From the cell containing the given text, extract its center point as (x, y) coordinate. 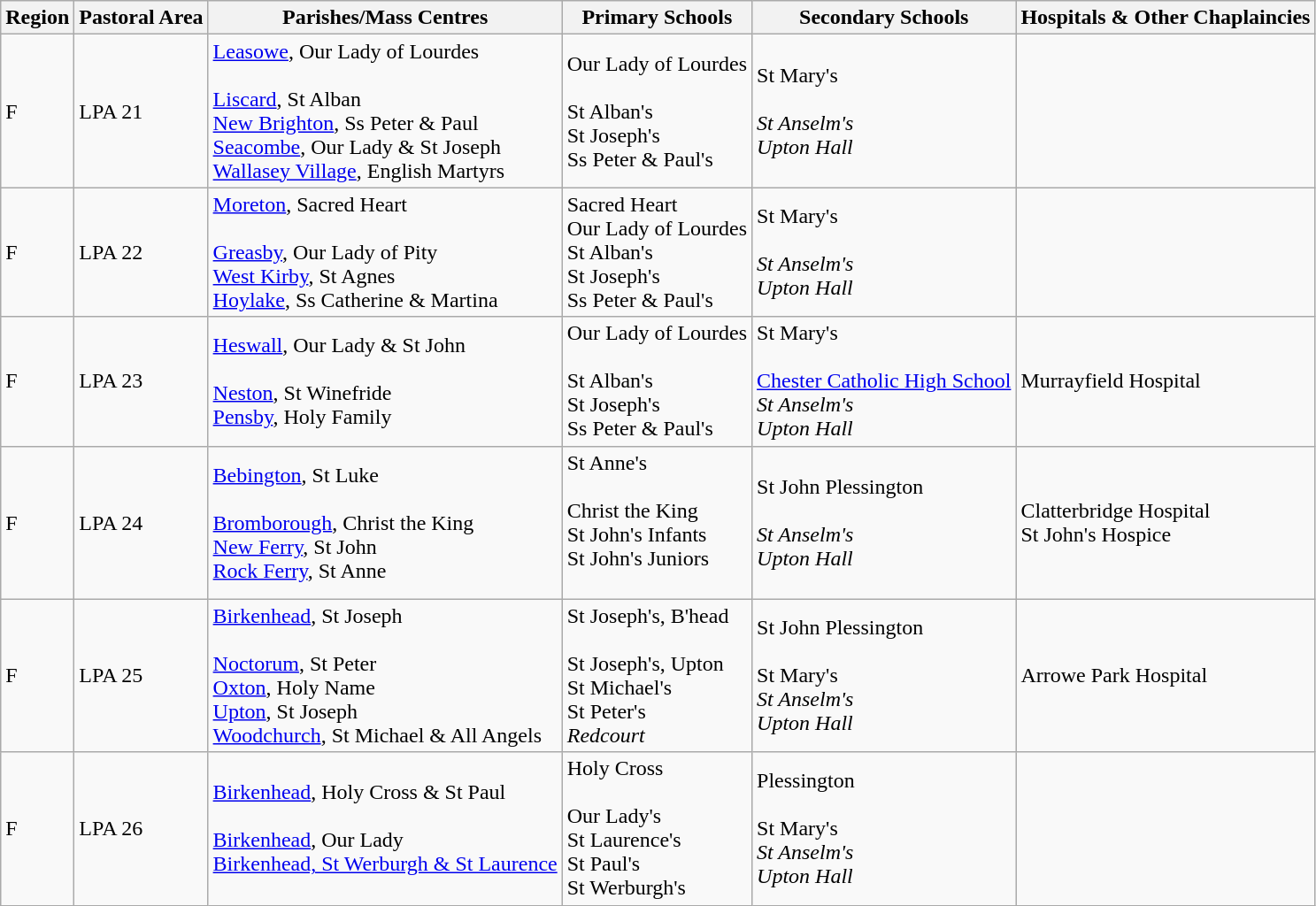
Murrayfield Hospital (1166, 381)
Birkenhead, Holy Cross & St Paul Birkenhead, Our Lady Birkenhead, St Werburgh & St Laurence (385, 828)
LPA 24 (142, 522)
Arrowe Park Hospital (1166, 676)
LPA 23 (142, 381)
Leasowe, Our Lady of Lourdes Liscard, St Alban New Brighton, Ss Peter & Paul Seacombe, Our Lady & St Joseph Wallasey Village, English Martyrs (385, 111)
Pastoral Area (142, 18)
Birkenhead, St Joseph Noctorum, St Peter Oxton, Holy Name Upton, St Joseph Woodchurch, St Michael & All Angels (385, 676)
St Mary's Chester Catholic High School St Anselm's Upton Hall (884, 381)
St Anne's Christ the King St John's Infants St John's Juniors (657, 522)
Moreton, Sacred Heart Greasby, Our Lady of Pity West Kirby, St Agnes Hoylake, Ss Catherine & Martina (385, 252)
Clatterbridge HospitalSt John's Hospice (1166, 522)
Bebington, St LukeBromborough, Christ the King New Ferry, St John Rock Ferry, St Anne (385, 522)
St John PlessingtonSt Anselm's Upton Hall (884, 522)
Parishes/Mass Centres (385, 18)
LPA 25 (142, 676)
Region (37, 18)
St John Plessington St Mary's St Anselm's Upton Hall (884, 676)
LPA 22 (142, 252)
Hospitals & Other Chaplaincies (1166, 18)
Secondary Schools (884, 18)
Primary Schools (657, 18)
St Joseph's, B'head St Joseph's, Upton St Michael's St Peter's Redcourt (657, 676)
Holy Cross Our Lady's St Laurence's St Paul's St Werburgh's (657, 828)
Heswall, Our Lady & St John Neston, St Winefride Pensby, Holy Family (385, 381)
Sacred HeartOur Lady of Lourdes St Alban's St Joseph's Ss Peter & Paul's (657, 252)
Plessington St Mary's St Anselm's Upton Hall (884, 828)
LPA 26 (142, 828)
LPA 21 (142, 111)
